From the cell containing the given text, extract its center point as (x, y) coordinate. 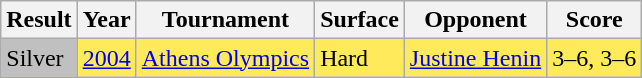
Surface (360, 20)
Tournament (225, 20)
Score (594, 20)
Silver (39, 58)
Result (39, 20)
Hard (360, 58)
3–6, 3–6 (594, 58)
Athens Olympics (225, 58)
Opponent (475, 20)
2004 (106, 58)
Year (106, 20)
Justine Henin (475, 58)
